For the text-containing cell, return its midpoint in [X, Y] coordinate format. 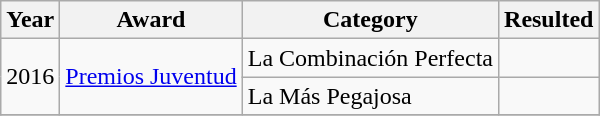
Award [151, 20]
Year [30, 20]
2016 [30, 77]
Resulted [549, 20]
La Combinación Perfecta [370, 58]
Category [370, 20]
La Más Pegajosa [370, 96]
Premios Juventud [151, 77]
